Detect which cell encompasses the target text, then output its (x, y) center coordinate. 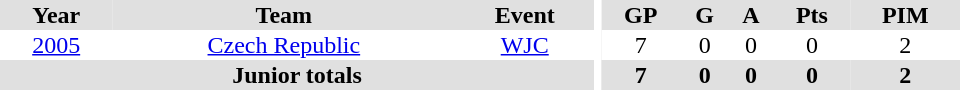
WJC (524, 45)
GP (641, 15)
2005 (56, 45)
Team (284, 15)
PIM (905, 15)
Pts (812, 15)
Junior totals (297, 75)
Event (524, 15)
G (705, 15)
Year (56, 15)
Czech Republic (284, 45)
A (752, 15)
